Capture the cell that displays the provided text and extract its (x, y) central coordinate. 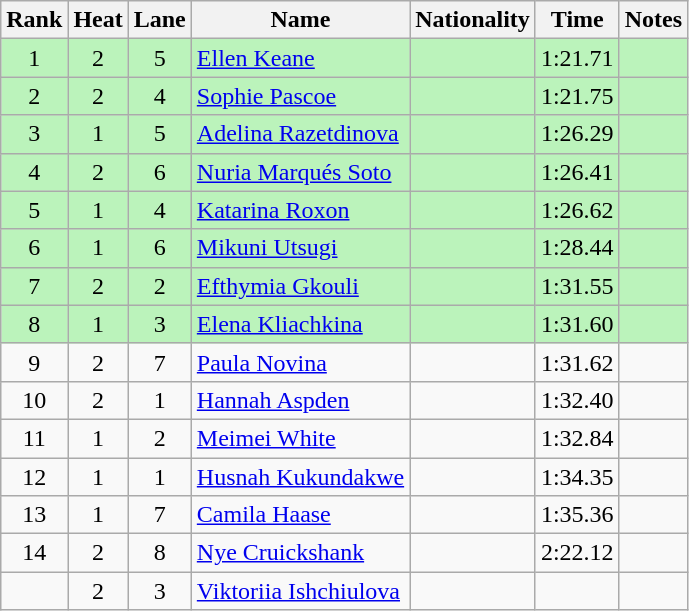
Nye Cruickshank (300, 553)
2:22.12 (577, 553)
1:32.40 (577, 400)
1:21.71 (577, 58)
Ellen Keane (300, 58)
Mikuni Utsugi (300, 248)
9 (34, 362)
1:28.44 (577, 248)
1:26.62 (577, 210)
1:26.29 (577, 134)
Lane (160, 20)
Notes (653, 20)
1:35.36 (577, 515)
Efthymia Gkouli (300, 286)
1:31.60 (577, 324)
Hannah Aspden (300, 400)
11 (34, 438)
Paula Novina (300, 362)
Heat (98, 20)
Sophie Pascoe (300, 96)
Meimei White (300, 438)
1:26.41 (577, 172)
Adelina Razetdinova (300, 134)
12 (34, 477)
1:32.84 (577, 438)
1:31.55 (577, 286)
Nuria Marqués Soto (300, 172)
Name (300, 20)
Husnah Kukundakwe (300, 477)
1:34.35 (577, 477)
1:31.62 (577, 362)
10 (34, 400)
Nationality (473, 20)
Katarina Roxon (300, 210)
13 (34, 515)
Camila Haase (300, 515)
Viktoriia Ishchiulova (300, 591)
Rank (34, 20)
1:21.75 (577, 96)
Time (577, 20)
Elena Kliachkina (300, 324)
14 (34, 553)
